Detect which cell encompasses the target text, then output its (X, Y) center coordinate. 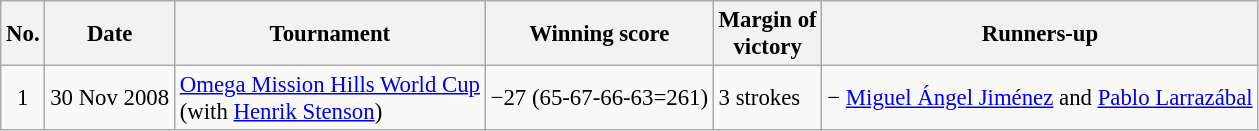
3 strokes (768, 98)
1 (23, 98)
No. (23, 34)
30 Nov 2008 (110, 98)
Runners-up (1040, 34)
Tournament (330, 34)
Omega Mission Hills World Cup(with Henrik Stenson) (330, 98)
− Miguel Ángel Jiménez and Pablo Larrazábal (1040, 98)
Margin ofvictory (768, 34)
−27 (65-67-66-63=261) (599, 98)
Winning score (599, 34)
Date (110, 34)
